Scan for the cell matching the given text and deliver its [X, Y] coordinate at center. 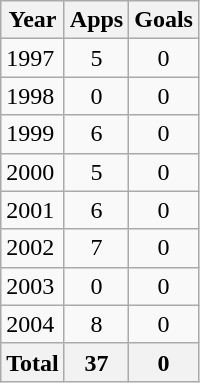
2000 [33, 172]
Apps [96, 20]
Goals [164, 20]
2001 [33, 210]
Year [33, 20]
2002 [33, 248]
Total [33, 362]
37 [96, 362]
8 [96, 324]
1999 [33, 134]
1998 [33, 96]
2003 [33, 286]
1997 [33, 58]
7 [96, 248]
2004 [33, 324]
